For the text-containing cell, return its midpoint in (X, Y) coordinate format. 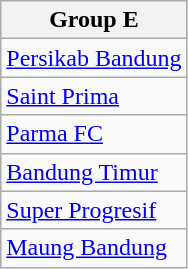
Persikab Bandung (94, 58)
Maung Bandung (94, 248)
Bandung Timur (94, 172)
Super Progresif (94, 210)
Parma FC (94, 134)
Saint Prima (94, 96)
Group E (94, 20)
